Provide the [X, Y] coordinate of the cell's center where the given text is located.  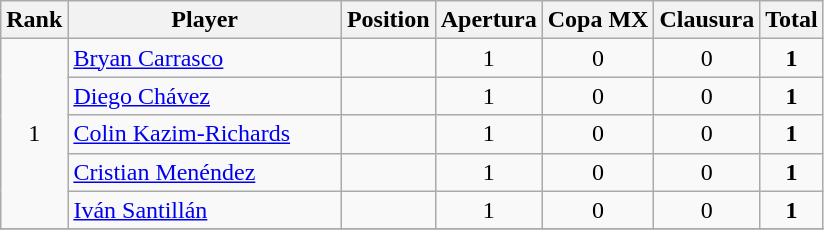
Rank [34, 20]
Position [388, 20]
Total [792, 20]
Clausura [707, 20]
Iván Santillán [205, 210]
Cristian Menéndez [205, 172]
Colin Kazim-Richards [205, 134]
Apertura [488, 20]
Bryan Carrasco [205, 58]
Player [205, 20]
Copa MX [598, 20]
Diego Chávez [205, 96]
